Capture the cell that displays the provided text and extract its (x, y) central coordinate. 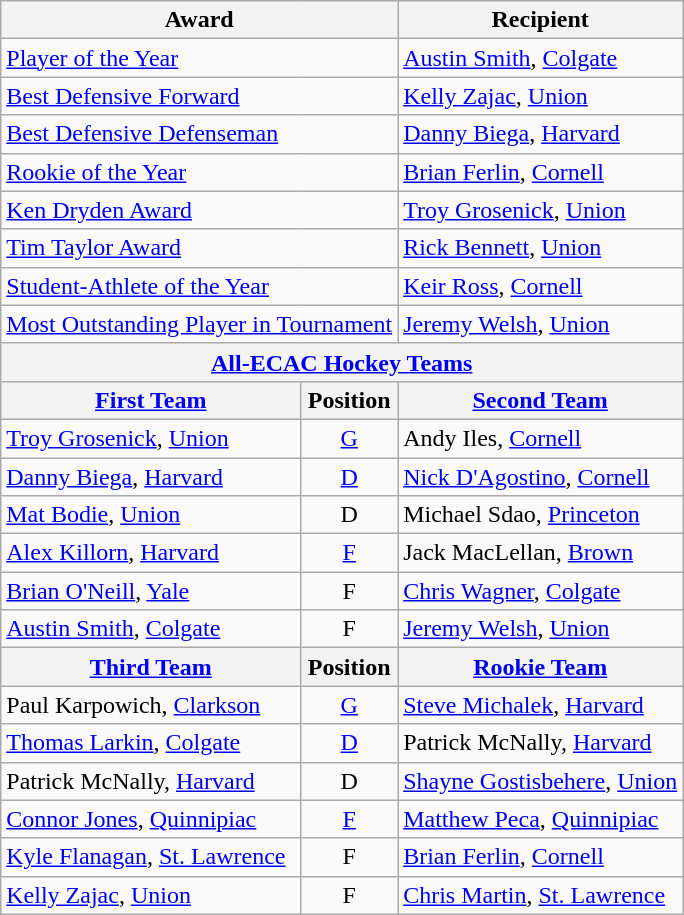
Rookie Team (540, 667)
First Team (151, 400)
Brian O'Neill, Yale (151, 591)
Ken Dryden Award (200, 210)
Player of the Year (200, 58)
Tim Taylor Award (200, 248)
Matthew Peca, Quinnipiac (540, 819)
All-ECAC Hockey Teams (342, 362)
Michael Sdao, Princeton (540, 515)
Thomas Larkin, Colgate (151, 743)
Rick Bennett, Union (540, 248)
Kyle Flanagan, St. Lawrence (151, 857)
Nick D'Agostino, Cornell (540, 477)
Paul Karpowich, Clarkson (151, 705)
Student-Athlete of the Year (200, 286)
Andy Iles, Cornell (540, 438)
Third Team (151, 667)
Chris Wagner, Colgate (540, 591)
Mat Bodie, Union (151, 515)
Shayne Gostisbehere, Union (540, 781)
Alex Killorn, Harvard (151, 553)
Recipient (540, 20)
Connor Jones, Quinnipiac (151, 819)
Keir Ross, Cornell (540, 286)
Best Defensive Defenseman (200, 134)
Jack MacLellan, Brown (540, 553)
Second Team (540, 400)
Rookie of the Year (200, 172)
Best Defensive Forward (200, 96)
Award (200, 20)
Steve Michalek, Harvard (540, 705)
Most Outstanding Player in Tournament (200, 324)
Chris Martin, St. Lawrence (540, 895)
